Identify which cell holds the provided text, then report its (X, Y) central coordinate. 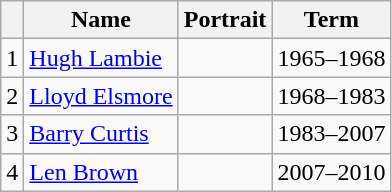
Term (332, 20)
4 (12, 172)
Lloyd Elsmore (101, 96)
Name (101, 20)
3 (12, 134)
2 (12, 96)
Len Brown (101, 172)
Hugh Lambie (101, 58)
Barry Curtis (101, 134)
Portrait (225, 20)
1965–1968 (332, 58)
1 (12, 58)
1983–2007 (332, 134)
2007–2010 (332, 172)
1968–1983 (332, 96)
